Return the [X, Y] coordinate for the center point of the cell that contains the specified text.  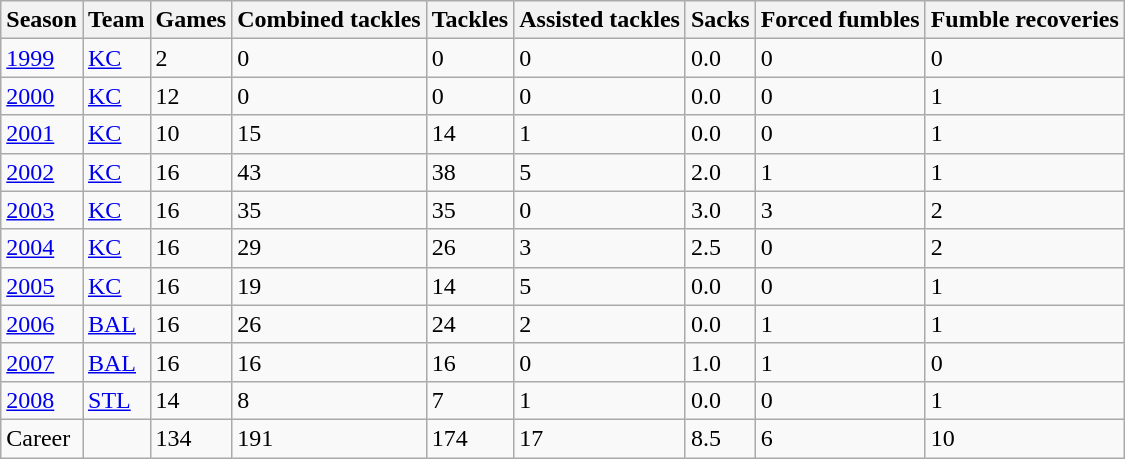
174 [470, 438]
2.5 [720, 248]
6 [840, 438]
Career [42, 438]
Fumble recoveries [1024, 20]
43 [329, 172]
29 [329, 248]
24 [470, 324]
17 [600, 438]
Games [191, 20]
2002 [42, 172]
2005 [42, 286]
Sacks [720, 20]
8.5 [720, 438]
Team [116, 20]
2.0 [720, 172]
2006 [42, 324]
2001 [42, 134]
STL [116, 400]
2000 [42, 96]
Forced fumbles [840, 20]
7 [470, 400]
Assisted tackles [600, 20]
134 [191, 438]
Tackles [470, 20]
191 [329, 438]
19 [329, 286]
2007 [42, 362]
1.0 [720, 362]
2004 [42, 248]
2008 [42, 400]
15 [329, 134]
Season [42, 20]
Combined tackles [329, 20]
1999 [42, 58]
38 [470, 172]
2003 [42, 210]
8 [329, 400]
3.0 [720, 210]
12 [191, 96]
